Return the [x, y] coordinate for the center point of the cell that contains the specified text.  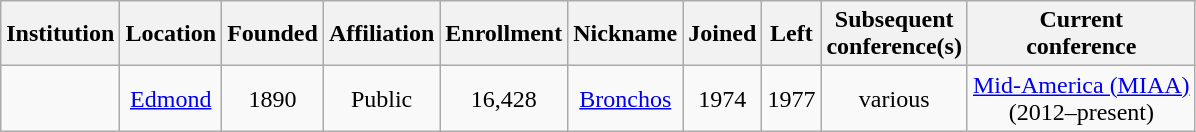
Edmond [171, 98]
1890 [273, 98]
Left [792, 34]
Currentconference [1081, 34]
Mid-America (MIAA)(2012–present) [1081, 98]
Affiliation [381, 34]
16,428 [504, 98]
various [894, 98]
1974 [722, 98]
Location [171, 34]
1977 [792, 98]
Nickname [626, 34]
Enrollment [504, 34]
Founded [273, 34]
Institution [60, 34]
Subsequentconference(s) [894, 34]
Bronchos [626, 98]
Joined [722, 34]
Public [381, 98]
